Return the [x, y] coordinate for the center point of the cell that contains the specified text.  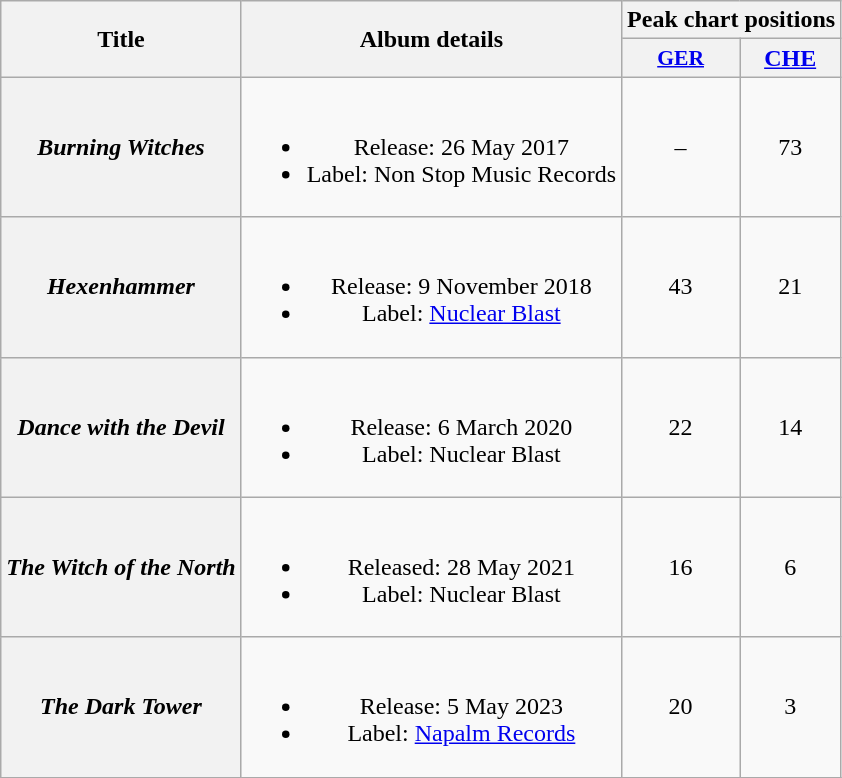
Title [121, 39]
Album details [431, 39]
22 [681, 427]
The Witch of the North [121, 567]
43 [681, 287]
Peak chart positions [732, 20]
Burning Witches [121, 147]
14 [790, 427]
6 [790, 567]
The Dark Tower [121, 707]
Release: 9 November 2018Label: Nuclear Blast [431, 287]
20 [681, 707]
Release: 6 March 2020Label: Nuclear Blast [431, 427]
Release: 26 May 2017Label: Non Stop Music Records [431, 147]
Hexenhammer [121, 287]
Release: 5 May 2023Label: Napalm Records [431, 707]
16 [681, 567]
CHE [790, 58]
73 [790, 147]
– [681, 147]
Dance with the Devil [121, 427]
3 [790, 707]
GER [681, 58]
21 [790, 287]
Released: 28 May 2021Label: Nuclear Blast [431, 567]
